Detect which cell encompasses the target text, then output its (X, Y) center coordinate. 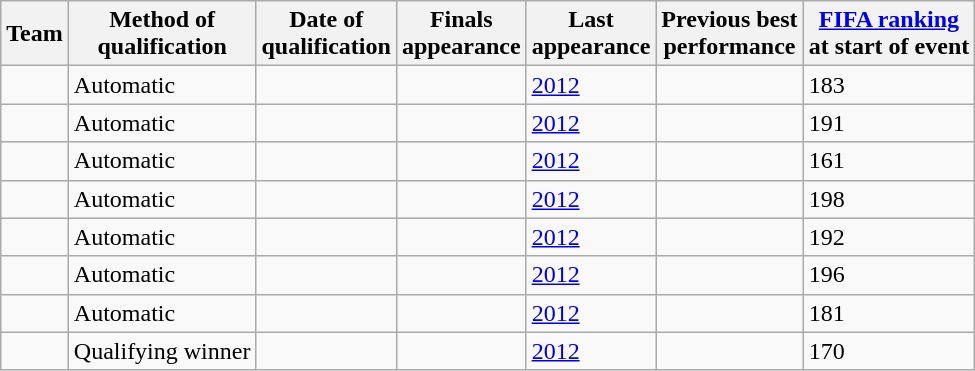
183 (889, 85)
Previous bestperformance (730, 34)
196 (889, 275)
Date ofqualification (326, 34)
Method ofqualification (162, 34)
192 (889, 237)
181 (889, 313)
161 (889, 161)
FIFA rankingat start of event (889, 34)
170 (889, 351)
Qualifying winner (162, 351)
191 (889, 123)
198 (889, 199)
Lastappearance (591, 34)
Finalsappearance (461, 34)
Team (35, 34)
